Output the (x, y) coordinate of the center of the cell containing the given text.  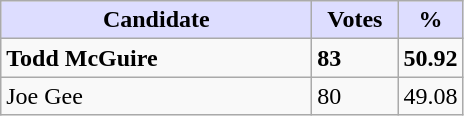
49.08 (430, 96)
Candidate (156, 20)
50.92 (430, 58)
Joe Gee (156, 96)
83 (355, 58)
Votes (355, 20)
80 (355, 96)
% (430, 20)
Todd McGuire (156, 58)
